For the text-containing cell, return its midpoint in (x, y) coordinate format. 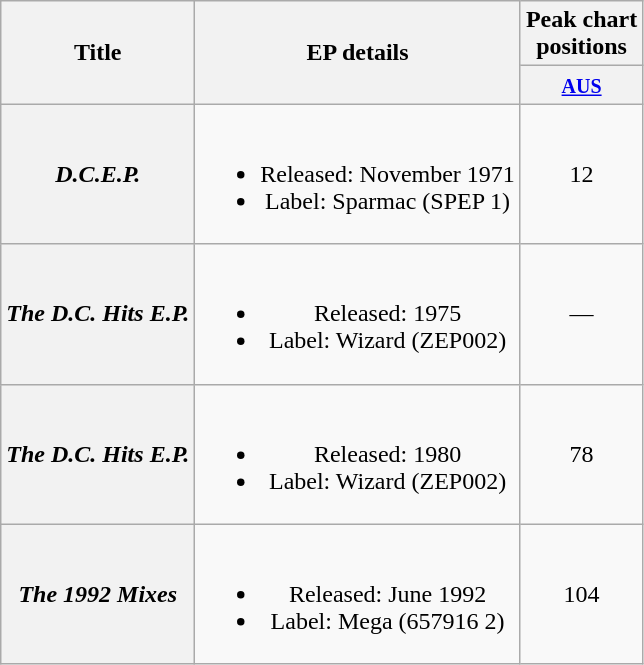
Title (98, 52)
104 (581, 594)
— (581, 314)
Released: 1975Label: Wizard (ZEP002) (358, 314)
Released: November 1971Label: Sparmac (SPEP 1) (358, 174)
EP details (358, 52)
The 1992 Mixes (98, 594)
AUS (581, 85)
D.C.E.P. (98, 174)
78 (581, 454)
12 (581, 174)
Peak chartpositions (581, 34)
Released: 1980Label: Wizard (ZEP002) (358, 454)
Released: June 1992Label: Mega (657916 2) (358, 594)
